For the text-containing cell, return its midpoint in (x, y) coordinate format. 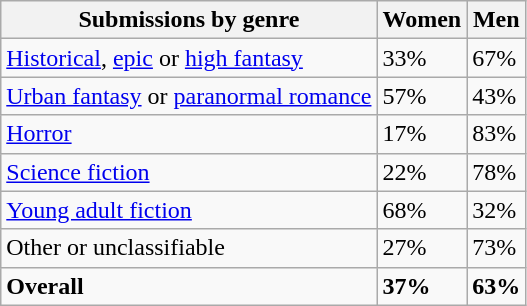
57% (422, 96)
78% (496, 172)
22% (422, 172)
43% (496, 96)
83% (496, 134)
Women (422, 20)
Submissions by genre (189, 20)
63% (496, 286)
Men (496, 20)
33% (422, 58)
Horror (189, 134)
Historical, epic or high fantasy (189, 58)
37% (422, 286)
Science fiction (189, 172)
Other or unclassifiable (189, 248)
17% (422, 134)
27% (422, 248)
68% (422, 210)
32% (496, 210)
Urban fantasy or paranormal romance (189, 96)
Young adult fiction (189, 210)
73% (496, 248)
67% (496, 58)
Overall (189, 286)
